Pinpoint the cell where the given text exists, returning its [X, Y] midpoint coordinate. 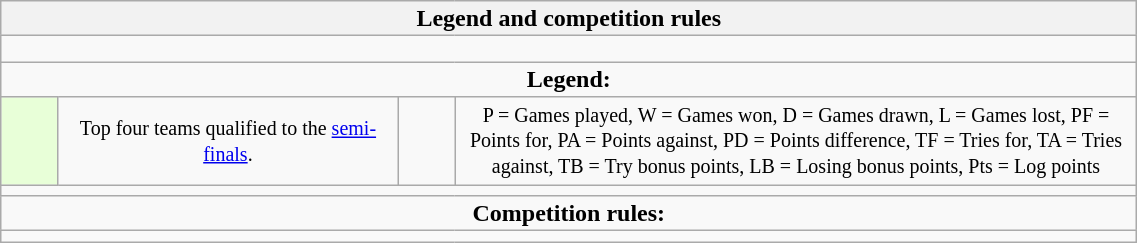
Legend and competition rules [569, 18]
Competition rules: [569, 214]
Top four teams qualified to the semi-finals. [228, 141]
Legend: [569, 80]
